Provide the (x, y) coordinate of the cell's center where the given text is located.  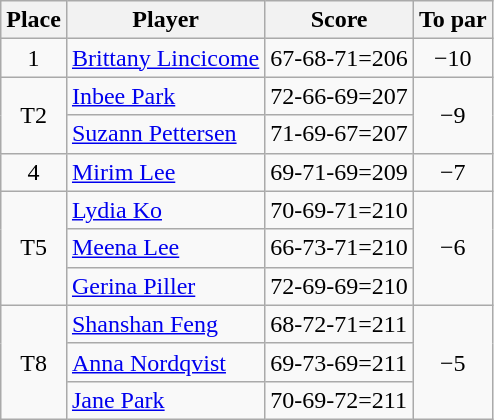
Place (34, 20)
Shanshan Feng (165, 324)
Player (165, 20)
66-73-71=210 (340, 248)
71-69-67=207 (340, 134)
Score (340, 20)
68-72-71=211 (340, 324)
−10 (452, 58)
Anna Nordqvist (165, 362)
4 (34, 172)
Jane Park (165, 400)
−7 (452, 172)
Suzann Pettersen (165, 134)
1 (34, 58)
Lydia Ko (165, 210)
−9 (452, 115)
69-73-69=211 (340, 362)
72-66-69=207 (340, 96)
Mirim Lee (165, 172)
−6 (452, 248)
Gerina Piller (165, 286)
T5 (34, 248)
67-68-71=206 (340, 58)
To par (452, 20)
70-69-71=210 (340, 210)
Brittany Lincicome (165, 58)
70-69-72=211 (340, 400)
Inbee Park (165, 96)
69-71-69=209 (340, 172)
−5 (452, 362)
T8 (34, 362)
72-69-69=210 (340, 286)
Meena Lee (165, 248)
T2 (34, 115)
